Return [X, Y] of the center of cell containing provided text 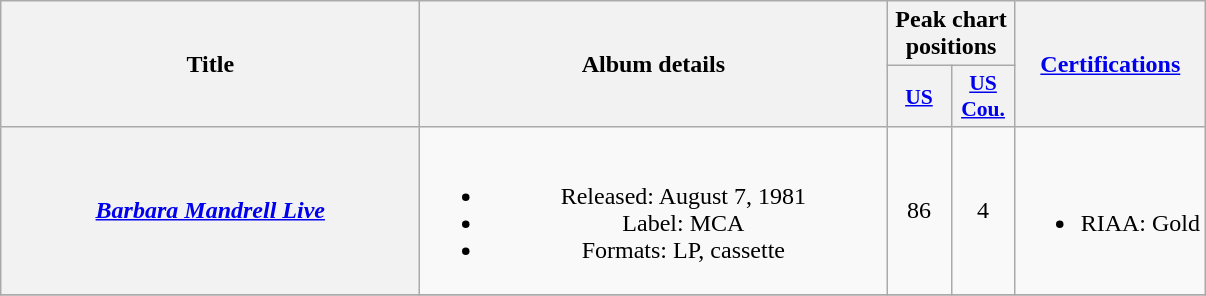
US [919, 96]
Peak chartpositions [951, 34]
Album details [654, 64]
RIAA: Gold [1110, 210]
86 [919, 210]
4 [983, 210]
Title [210, 64]
Barbara Mandrell Live [210, 210]
USCou. [983, 96]
Certifications [1110, 64]
Released: August 7, 1981Label: MCAFormats: LP, cassette [654, 210]
